Pinpoint the cell where the given text exists, returning its (X, Y) midpoint coordinate. 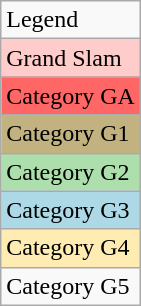
Category G3 (71, 210)
Category G2 (71, 172)
Category G1 (71, 134)
Category G5 (71, 286)
Grand Slam (71, 58)
Category GA (71, 96)
Legend (71, 20)
Category G4 (71, 248)
